Locate the cell with the specified text and output its (x, y) center coordinate. 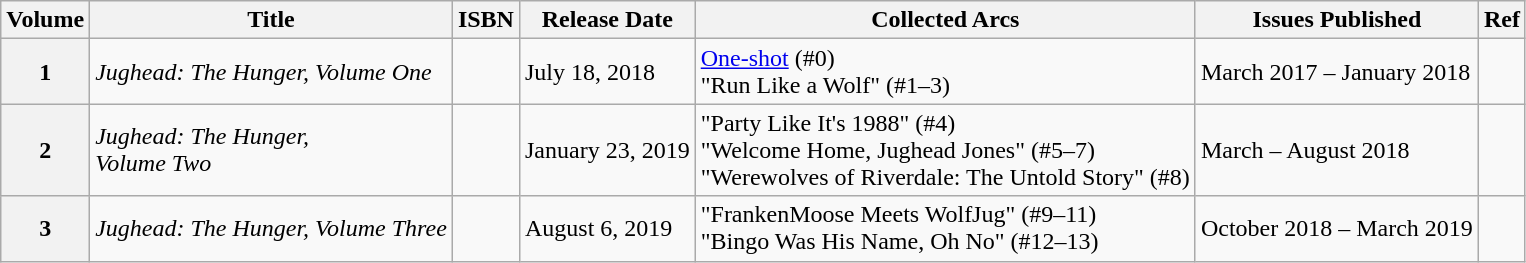
ISBN (486, 20)
October 2018 – March 2019 (1336, 228)
March 2017 – January 2018 (1336, 72)
Ref (1502, 20)
August 6, 2019 (607, 228)
"Party Like It's 1988" (#4) "Welcome Home, Jughead Jones" (#5–7) "Werewolves of Riverdale: The Untold Story" (#8) (945, 150)
2 (46, 150)
January 23, 2019 (607, 150)
March – August 2018 (1336, 150)
Collected Arcs (945, 20)
3 (46, 228)
Volume (46, 20)
Jughead: The Hunger, Volume Three (272, 228)
Jughead: The Hunger, Volume Two (272, 150)
1 (46, 72)
Release Date (607, 20)
One-shot (#0) "Run Like a Wolf" (#1–3) (945, 72)
Title (272, 20)
Jughead: The Hunger, Volume One (272, 72)
"FrankenMoose Meets WolfJug" (#9–11) "Bingo Was His Name, Oh No" (#12–13) (945, 228)
July 18, 2018 (607, 72)
Issues Published (1336, 20)
